Scan for the cell matching the given text and deliver its (X, Y) coordinate at center. 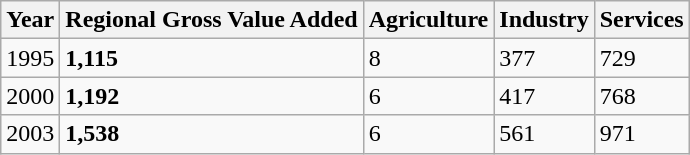
377 (544, 58)
729 (642, 58)
Regional Gross Value Added (212, 20)
Indust­ry (544, 20)
1,115 (212, 58)
1,192 (212, 96)
768 (642, 96)
Year (30, 20)
561 (544, 134)
417 (544, 96)
2003 (30, 134)
Agricu­lture (428, 20)
1,538 (212, 134)
1995 (30, 58)
971 (642, 134)
2000 (30, 96)
8 (428, 58)
Servi­ces (642, 20)
